Find where the given text appears and provide that cell's center as [x, y] coordinate. 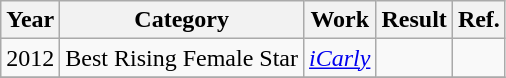
Year [30, 20]
Category [182, 20]
Result [414, 20]
Work [340, 20]
iCarly [340, 58]
2012 [30, 58]
Ref. [478, 20]
Best Rising Female Star [182, 58]
